Locate the cell with the specified text and output its (X, Y) center coordinate. 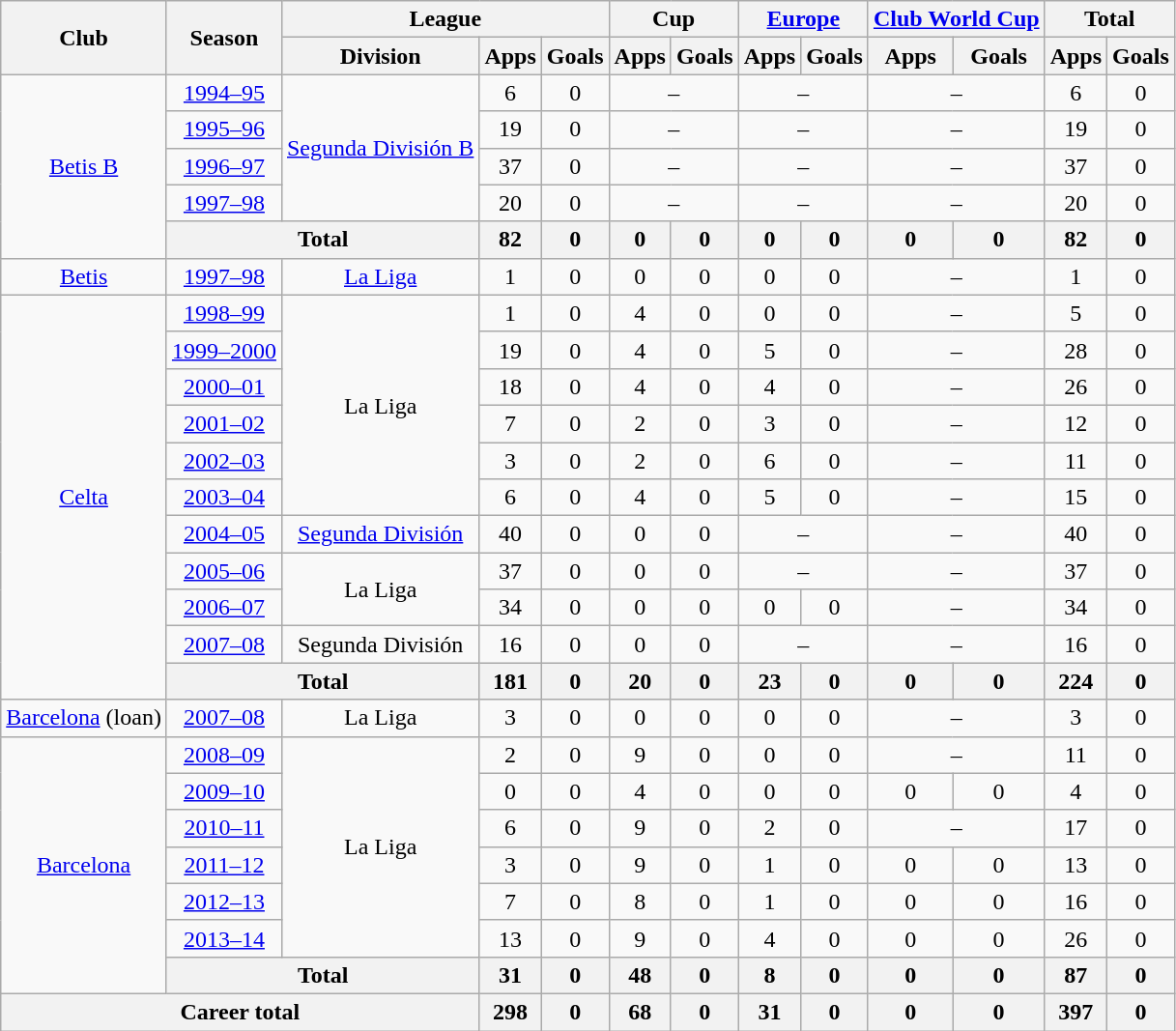
2001–02 (224, 423)
48 (640, 975)
Betis (84, 276)
12 (1076, 423)
Club World Cup (957, 19)
Club (84, 38)
Betis B (84, 166)
2002–03 (224, 461)
28 (1076, 350)
15 (1076, 498)
2013–14 (224, 938)
298 (510, 1012)
1998–99 (224, 313)
1996–97 (224, 166)
17 (1076, 828)
1995–96 (224, 129)
League (445, 19)
Division (380, 56)
Celta (84, 497)
Career total (240, 1012)
Segunda División B (380, 148)
87 (1076, 975)
Season (224, 38)
224 (1076, 681)
1994–95 (224, 93)
Cup (674, 19)
397 (1076, 1012)
2006–07 (224, 608)
2010–11 (224, 828)
2005–06 (224, 571)
2011–12 (224, 865)
23 (769, 681)
2000–01 (224, 387)
68 (640, 1012)
Barcelona (loan) (84, 718)
2004–05 (224, 534)
181 (510, 681)
2003–04 (224, 498)
Barcelona (84, 865)
2008–09 (224, 755)
Europe (803, 19)
2009–10 (224, 791)
2012–13 (224, 902)
1999–2000 (224, 350)
18 (510, 387)
